Capture the cell that displays the provided text and extract its [X, Y] central coordinate. 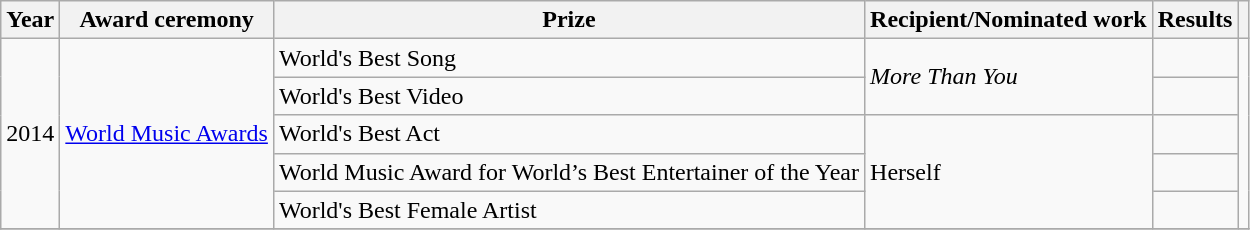
World's Best Female Artist [568, 210]
Year [30, 20]
Recipient/Nominated work [1009, 20]
2014 [30, 134]
World's Best Act [568, 134]
Herself [1009, 172]
Prize [568, 20]
More Than You [1009, 77]
Award ceremony [167, 20]
World Music Awards [167, 134]
World Music Award for World’s Best Entertainer of the Year [568, 172]
World's Best Song [568, 58]
World's Best Video [568, 96]
Results [1195, 20]
